Return the [x, y] coordinate for the center point of the cell that contains the specified text.  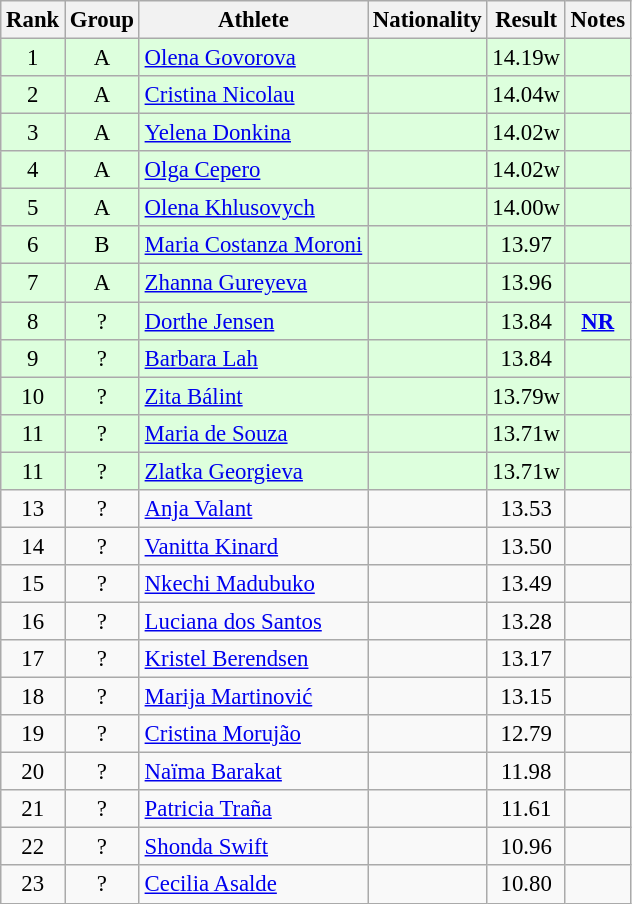
Zhanna Gureyeva [253, 283]
Luciana dos Santos [253, 621]
21 [33, 809]
Group [102, 20]
Nkechi Madubuko [253, 584]
Zlatka Georgieva [253, 471]
9 [33, 358]
Cristina Nicolau [253, 95]
6 [33, 245]
Barbara Lah [253, 358]
4 [33, 170]
10 [33, 396]
7 [33, 283]
13.96 [526, 283]
13.15 [526, 697]
Maria Costanza Moroni [253, 245]
Olga Cepero [253, 170]
13.53 [526, 509]
18 [33, 697]
Olena Govorova [253, 58]
23 [33, 885]
8 [33, 321]
Vanitta Kinard [253, 546]
19 [33, 734]
Anja Valant [253, 509]
15 [33, 584]
10.80 [526, 885]
14.00w [526, 208]
17 [33, 659]
11.61 [526, 809]
Result [526, 20]
13.50 [526, 546]
2 [33, 95]
10.96 [526, 847]
11.98 [526, 772]
1 [33, 58]
13.17 [526, 659]
Notes [598, 20]
14.19w [526, 58]
Naïma Barakat [253, 772]
Yelena Donkina [253, 133]
22 [33, 847]
Nationality [428, 20]
Patricia Traña [253, 809]
13.28 [526, 621]
Rank [33, 20]
Maria de Souza [253, 433]
13 [33, 509]
Kristel Berendsen [253, 659]
Cristina Morujão [253, 734]
13.97 [526, 245]
Cecilia Asalde [253, 885]
3 [33, 133]
20 [33, 772]
Shonda Swift [253, 847]
Athlete [253, 20]
B [102, 245]
Zita Bálint [253, 396]
14.04w [526, 95]
5 [33, 208]
Olena Khlusovych [253, 208]
16 [33, 621]
13.49 [526, 584]
14 [33, 546]
NR [598, 321]
Marija Martinović [253, 697]
13.79w [526, 396]
12.79 [526, 734]
Dorthe Jensen [253, 321]
